Extract the (X, Y) coordinate from the center of the cell holding the provided text.  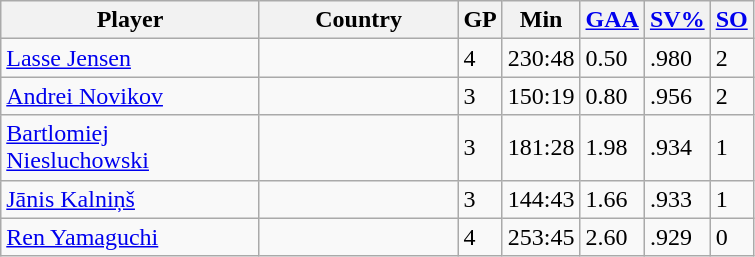
.929 (677, 237)
Andrei Novikov (130, 96)
.933 (677, 199)
.980 (677, 58)
GAA (612, 20)
Jānis Kalniņš (130, 199)
SV% (677, 20)
0.50 (612, 58)
0.80 (612, 96)
GP (480, 20)
Bartlomiej Niesluchowski (130, 148)
.934 (677, 148)
230:48 (541, 58)
Country (358, 20)
181:28 (541, 148)
150:19 (541, 96)
SO (732, 20)
253:45 (541, 237)
Ren Yamaguchi (130, 237)
1.66 (612, 199)
0 (732, 237)
144:43 (541, 199)
Lasse Jensen (130, 58)
2.60 (612, 237)
Player (130, 20)
.956 (677, 96)
Min (541, 20)
1.98 (612, 148)
